Provide the [X, Y] coordinate of the cell's center where the given text is located.  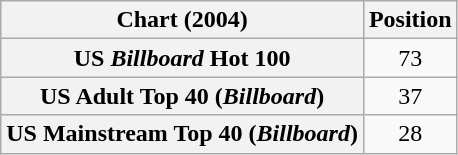
US Adult Top 40 (Billboard) [182, 96]
28 [410, 134]
US Mainstream Top 40 (Billboard) [182, 134]
Position [410, 20]
US Billboard Hot 100 [182, 58]
Chart (2004) [182, 20]
73 [410, 58]
37 [410, 96]
